Provide the (X, Y) coordinate of the cell's center where the given text is located.  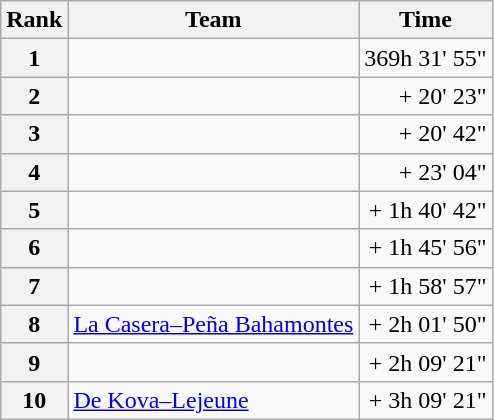
3 (34, 134)
7 (34, 286)
Team (214, 20)
1 (34, 58)
+ 1h 40' 42" (426, 210)
2 (34, 96)
6 (34, 248)
De Kova–Lejeune (214, 400)
+ 23' 04" (426, 172)
+ 2h 01' 50" (426, 324)
Rank (34, 20)
Time (426, 20)
9 (34, 362)
+ 1h 58' 57" (426, 286)
+ 3h 09' 21" (426, 400)
+ 2h 09' 21" (426, 362)
+ 1h 45' 56" (426, 248)
8 (34, 324)
+ 20' 42" (426, 134)
+ 20' 23" (426, 96)
10 (34, 400)
5 (34, 210)
La Casera–Peña Bahamontes (214, 324)
369h 31' 55" (426, 58)
4 (34, 172)
